Extract the (x, y) coordinate from the center of the cell holding the provided text.  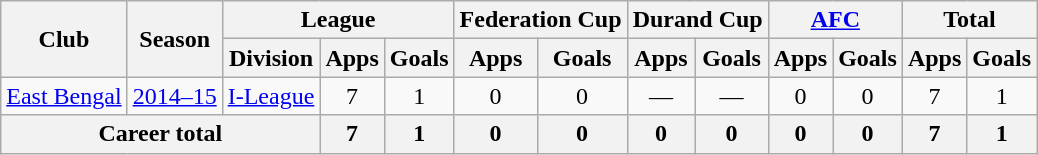
AFC (835, 20)
I-League (271, 96)
Club (64, 39)
Durand Cup (698, 20)
Federation Cup (540, 20)
Total (969, 20)
Division (271, 58)
Career total (160, 134)
League (338, 20)
East Bengal (64, 96)
2014–15 (174, 96)
Season (174, 39)
